Pinpoint the cell where the given text exists, returning its (x, y) midpoint coordinate. 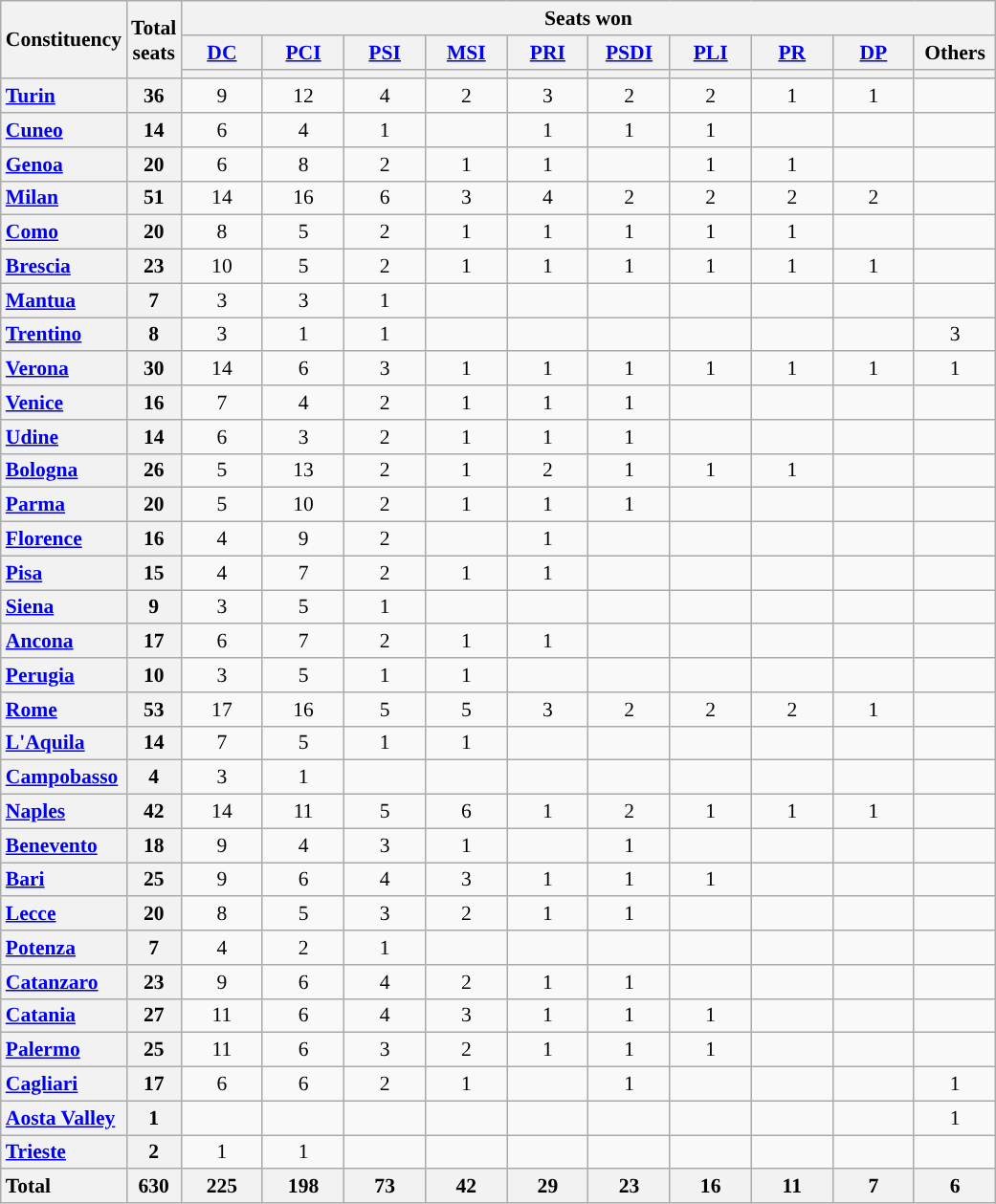
Others (955, 53)
Lecce (63, 914)
225 (222, 1187)
PR (792, 53)
Verona (63, 369)
Trieste (63, 1152)
PSDI (630, 53)
Como (63, 232)
15 (153, 573)
73 (385, 1187)
Venice (63, 403)
53 (153, 710)
Total (63, 1187)
PCI (302, 53)
Benevento (63, 845)
51 (153, 198)
Bologna (63, 471)
Genoa (63, 164)
18 (153, 845)
Catania (63, 1016)
Udine (63, 437)
Aosta Valley (63, 1118)
Catanzaro (63, 982)
Campobasso (63, 777)
DC (222, 53)
MSI (467, 53)
Ancona (63, 642)
29 (547, 1187)
36 (153, 97)
Bari (63, 880)
Seats won (587, 18)
27 (153, 1016)
13 (302, 471)
198 (302, 1187)
PSI (385, 53)
Mantua (63, 300)
PRI (547, 53)
Cuneo (63, 130)
DP (873, 53)
Totalseats (153, 40)
Constituency (63, 40)
Palermo (63, 1050)
Cagliari (63, 1084)
Parma (63, 505)
630 (153, 1187)
L'Aquila (63, 743)
Rome (63, 710)
Naples (63, 812)
Perugia (63, 675)
Pisa (63, 573)
Milan (63, 198)
Trentino (63, 335)
12 (302, 97)
30 (153, 369)
Brescia (63, 267)
Siena (63, 607)
Florence (63, 539)
Potenza (63, 948)
PLI (710, 53)
Turin (63, 97)
26 (153, 471)
